Capture the cell that displays the provided text and extract its (x, y) central coordinate. 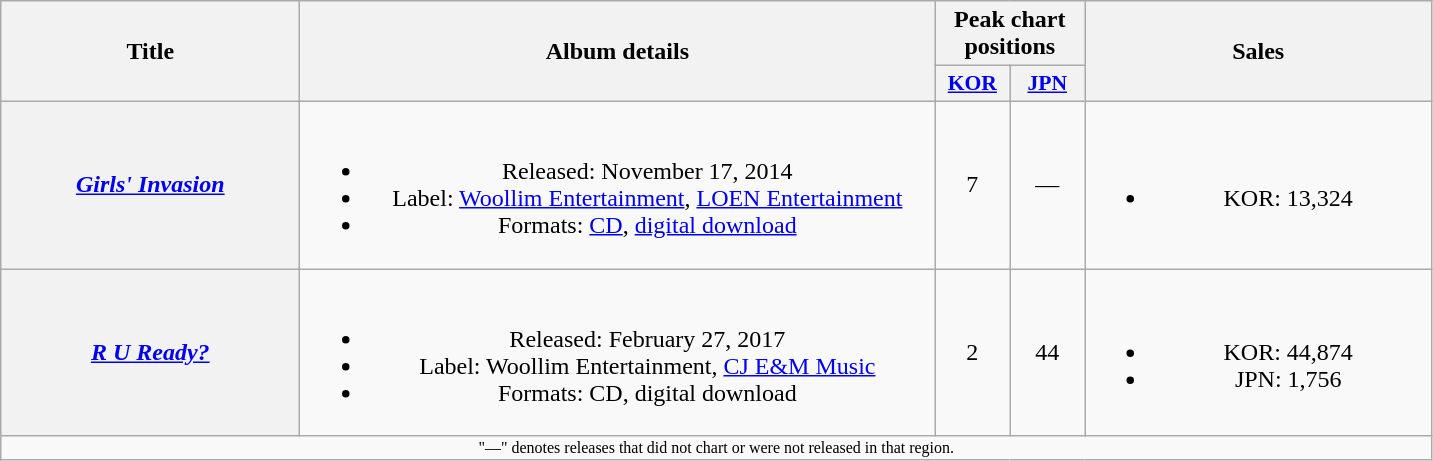
7 (972, 184)
R U Ready? (150, 352)
Released: November 17, 2014Label: Woollim Entertainment, LOEN EntertainmentFormats: CD, digital download (618, 184)
"—" denotes releases that did not chart or were not released in that region. (716, 448)
44 (1048, 352)
Released: February 27, 2017Label: Woollim Entertainment, CJ E&M MusicFormats: CD, digital download (618, 352)
KOR (972, 84)
Album details (618, 52)
JPN (1048, 84)
KOR: 44,874JPN: 1,756 (1258, 352)
Sales (1258, 52)
KOR: 13,324 (1258, 184)
— (1048, 184)
Girls' Invasion (150, 184)
Title (150, 52)
2 (972, 352)
Peak chartpositions (1010, 34)
